Return the [x, y] coordinate for the center point of the cell that contains the specified text.  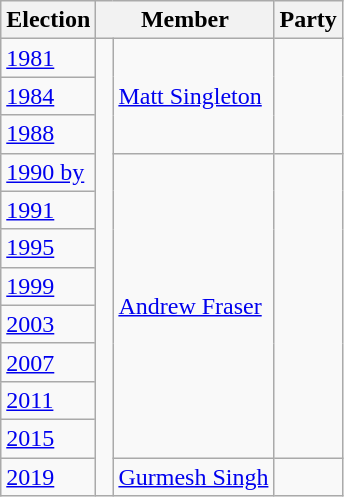
Andrew Fraser [194, 305]
1999 [48, 286]
1995 [48, 248]
2019 [48, 477]
2007 [48, 362]
1981 [48, 58]
Member [185, 20]
1988 [48, 134]
Party [308, 20]
1991 [48, 210]
1990 by [48, 172]
2003 [48, 324]
Matt Singleton [194, 96]
Gurmesh Singh [194, 477]
2015 [48, 438]
1984 [48, 96]
2011 [48, 400]
Election [48, 20]
